Detect which cell encompasses the target text, then output its (X, Y) center coordinate. 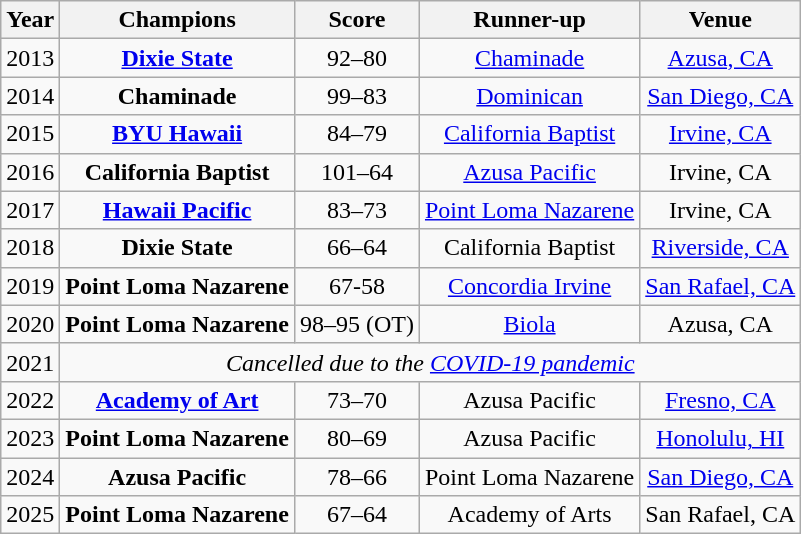
Score (356, 20)
2023 (30, 438)
Champions (178, 20)
78–66 (356, 477)
Concordia Irvine (529, 286)
Honolulu, HI (720, 438)
2017 (30, 210)
2014 (30, 96)
Academy of Art (178, 400)
66–64 (356, 248)
2020 (30, 324)
Year (30, 20)
67-58 (356, 286)
Academy of Arts (529, 515)
Riverside, CA (720, 248)
Biola (529, 324)
83–73 (356, 210)
98–95 (OT) (356, 324)
Dominican (529, 96)
2019 (30, 286)
101–64 (356, 172)
2013 (30, 58)
2018 (30, 248)
80–69 (356, 438)
Hawaii Pacific (178, 210)
Fresno, CA (720, 400)
73–70 (356, 400)
Cancelled due to the COVID-19 pandemic (430, 362)
99–83 (356, 96)
92–80 (356, 58)
2025 (30, 515)
2016 (30, 172)
BYU Hawaii (178, 134)
2022 (30, 400)
84–79 (356, 134)
67–64 (356, 515)
Venue (720, 20)
Runner-up (529, 20)
2024 (30, 477)
2015 (30, 134)
2021 (30, 362)
